Scan for the cell matching the given text and deliver its (X, Y) coordinate at center. 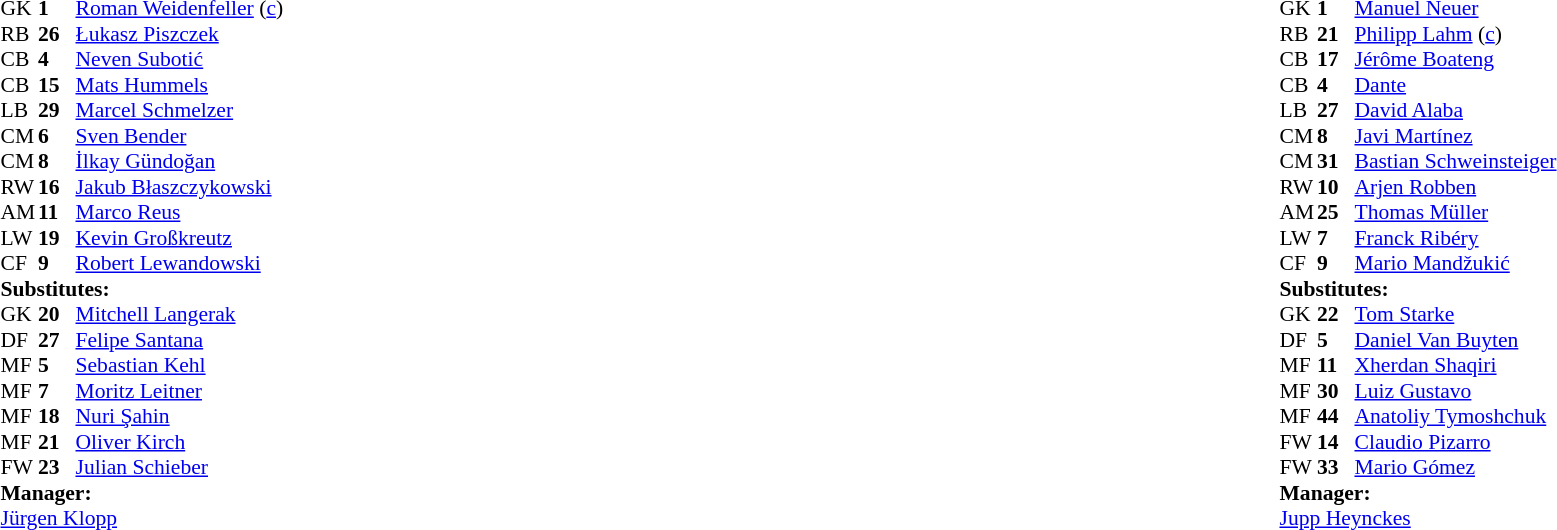
30 (1336, 391)
44 (1336, 417)
22 (1336, 315)
10 (1336, 187)
Felipe Santana (180, 340)
Mats Hummels (180, 85)
Claudio Pizarro (1455, 442)
Moritz Leitner (180, 391)
20 (57, 315)
Anatoliy Tymoshchuk (1455, 417)
Neven Subotić (180, 59)
16 (57, 187)
Sebastian Kehl (180, 365)
Arjen Robben (1455, 187)
14 (1336, 442)
Łukasz Piszczek (180, 34)
33 (1336, 467)
Tom Starke (1455, 315)
Daniel Van Buyten (1455, 340)
25 (1336, 213)
23 (57, 467)
Marcel Schmelzer (180, 111)
Julian Schieber (180, 467)
Thomas Müller (1455, 213)
31 (1336, 161)
15 (57, 85)
Franck Ribéry (1455, 238)
29 (57, 111)
Mitchell Langerak (180, 315)
Javi Martínez (1455, 136)
Jérôme Boateng (1455, 59)
17 (1336, 59)
Luiz Gustavo (1455, 391)
Oliver Kirch (180, 442)
18 (57, 417)
İlkay Gündoğan (180, 161)
Marco Reus (180, 213)
Philipp Lahm (c) (1455, 34)
6 (57, 136)
Dante (1455, 85)
Mario Mandžukić (1455, 263)
Sven Bender (180, 136)
Jakub Błaszczykowski (180, 187)
Xherdan Shaqiri (1455, 365)
Kevin Großkreutz (180, 238)
Robert Lewandowski (180, 263)
Mario Gómez (1455, 467)
Bastian Schweinsteiger (1455, 161)
19 (57, 238)
26 (57, 34)
David Alaba (1455, 111)
Nuri Şahin (180, 417)
